For the text-containing cell, return its midpoint in [x, y] coordinate format. 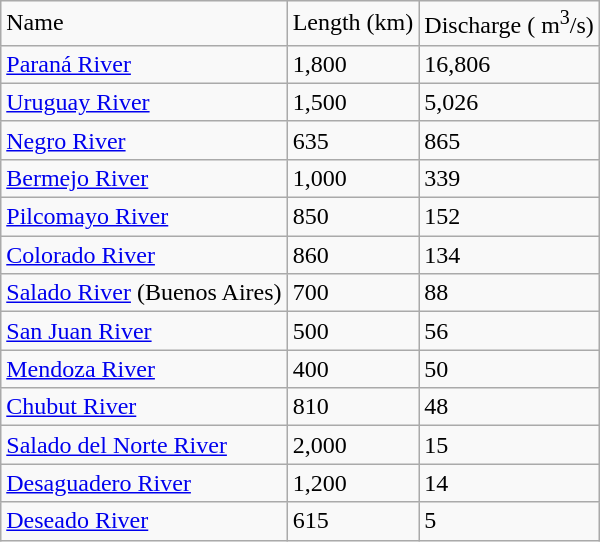
Mendoza River [144, 369]
865 [510, 140]
48 [510, 407]
88 [510, 293]
850 [353, 217]
635 [353, 140]
860 [353, 255]
Bermejo River [144, 178]
15 [510, 445]
Salado River (Buenos Aires) [144, 293]
1,800 [353, 64]
Pilcomayo River [144, 217]
Deseado River [144, 521]
134 [510, 255]
2,000 [353, 445]
Paraná River [144, 64]
810 [353, 407]
339 [510, 178]
Discharge ( m3/s) [510, 24]
1,000 [353, 178]
Colorado River [144, 255]
50 [510, 369]
Name [144, 24]
700 [353, 293]
Salado del Norte River [144, 445]
56 [510, 331]
5 [510, 521]
Uruguay River [144, 102]
Negro River [144, 140]
152 [510, 217]
1,500 [353, 102]
Length (km) [353, 24]
Chubut River [144, 407]
500 [353, 331]
San Juan River [144, 331]
400 [353, 369]
16,806 [510, 64]
1,200 [353, 483]
Desaguadero River [144, 483]
14 [510, 483]
5,026 [510, 102]
615 [353, 521]
